For the text-containing cell, return its midpoint in (x, y) coordinate format. 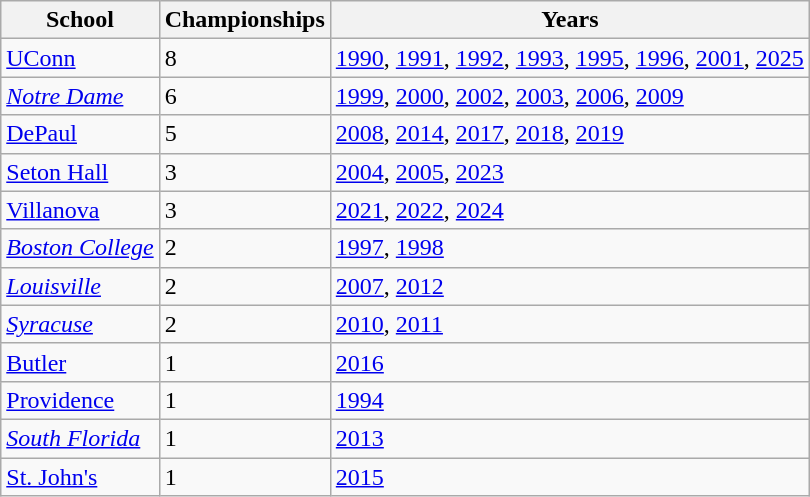
1994 (570, 400)
6 (244, 96)
Championships (244, 20)
1990, 1991, 1992, 1993, 1995, 1996, 2001, 2025 (570, 58)
Louisville (80, 286)
5 (244, 134)
School (80, 20)
Boston College (80, 248)
1997, 1998 (570, 248)
2007, 2012 (570, 286)
St. John's (80, 477)
1999, 2000, 2002, 2003, 2006, 2009 (570, 96)
Years (570, 20)
Villanova (80, 210)
2010, 2011 (570, 324)
South Florida (80, 438)
DePaul (80, 134)
Notre Dame (80, 96)
2021, 2022, 2024 (570, 210)
Syracuse (80, 324)
2016 (570, 362)
8 (244, 58)
Providence (80, 400)
Seton Hall (80, 172)
2015 (570, 477)
UConn (80, 58)
2013 (570, 438)
2008, 2014, 2017, 2018, 2019 (570, 134)
2004, 2005, 2023 (570, 172)
Butler (80, 362)
